Pinpoint the cell where the given text exists, returning its [X, Y] midpoint coordinate. 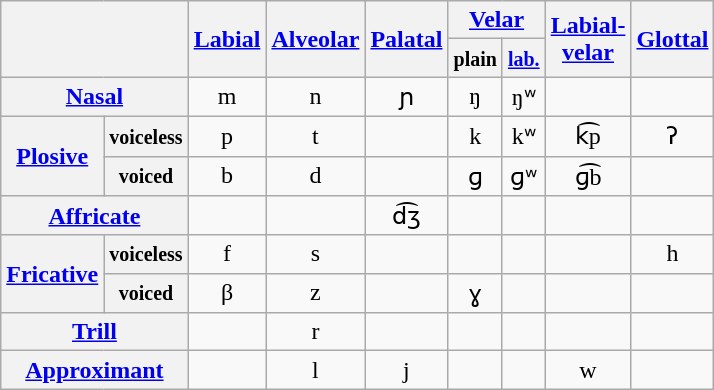
ɣ [475, 293]
k͡p [588, 136]
p [227, 136]
lab. [524, 58]
ʔ [672, 136]
Labial-velar [588, 39]
Trill [94, 332]
b [227, 176]
d͡ʒ [406, 216]
Palatal [406, 39]
Fricative [52, 274]
f [227, 254]
plain [475, 58]
h [672, 254]
l [316, 370]
ŋʷ [524, 97]
s [316, 254]
β [227, 293]
Alveolar [316, 39]
j [406, 370]
Nasal [94, 97]
Affricate [94, 216]
w [588, 370]
Velar [496, 20]
ɡʷ [524, 176]
ɡ [475, 176]
Plosive [52, 156]
Labial [227, 39]
k [475, 136]
Glottal [672, 39]
Approximant [94, 370]
kʷ [524, 136]
ŋ [475, 97]
m [227, 97]
t [316, 136]
ɡ͡b [588, 176]
ɲ [406, 97]
z [316, 293]
r [316, 332]
d [316, 176]
n [316, 97]
